Locate the cell with the specified text and output its (x, y) center coordinate. 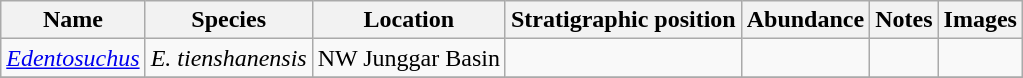
Species (228, 20)
Stratigraphic position (623, 20)
Images (980, 20)
E. tienshanensis (228, 58)
Location (408, 20)
Abundance (805, 20)
NW Junggar Basin (408, 58)
Name (73, 20)
Notes (904, 20)
Edentosuchus (73, 58)
